Extract the (x, y) coordinate from the center of the cell holding the provided text.  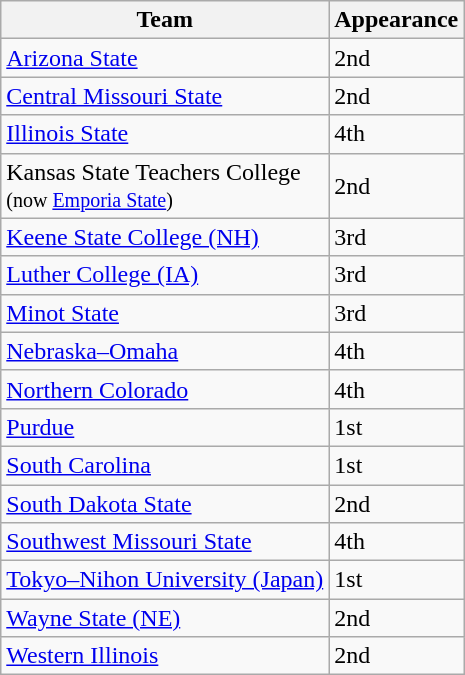
Central Missouri State (165, 96)
Wayne State (NE) (165, 618)
Team (165, 20)
South Dakota State (165, 503)
Minot State (165, 313)
Tokyo–Nihon University (Japan) (165, 580)
Nebraska–Omaha (165, 351)
Kansas State Teachers College(now Emporia State) (165, 186)
Southwest Missouri State (165, 542)
Arizona State (165, 58)
Keene State College (NH) (165, 237)
Appearance (396, 20)
Western Illinois (165, 656)
Northern Colorado (165, 389)
Luther College (IA) (165, 275)
Purdue (165, 427)
South Carolina (165, 465)
Illinois State (165, 134)
